Determine the [x, y] coordinate at the center of the cell enclosing the given text.  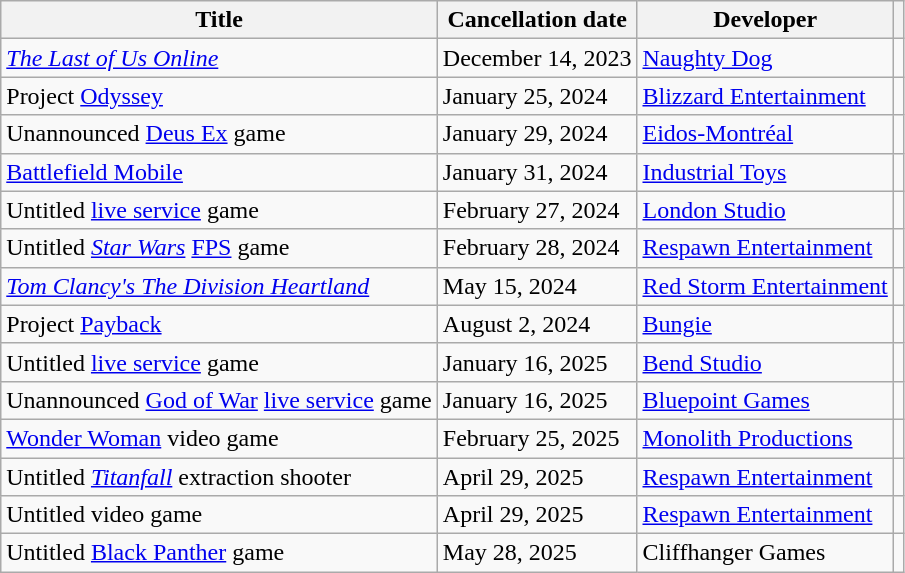
Title [220, 20]
Wonder Woman video game [220, 438]
Cancellation date [537, 20]
Red Storm Entertainment [765, 286]
Cliffhanger Games [765, 553]
Unannounced God of War live service game [220, 400]
Bend Studio [765, 362]
Bluepoint Games [765, 400]
Bungie [765, 324]
Untitled Star Wars FPS game [220, 248]
January 29, 2024 [537, 134]
Monolith Productions [765, 438]
May 15, 2024 [537, 286]
January 25, 2024 [537, 96]
London Studio [765, 210]
Project Payback [220, 324]
Naughty Dog [765, 58]
Unannounced Deus Ex game [220, 134]
Blizzard Entertainment [765, 96]
February 25, 2025 [537, 438]
The Last of Us Online [220, 58]
August 2, 2024 [537, 324]
Untitled Black Panther game [220, 553]
December 14, 2023 [537, 58]
Project Odyssey [220, 96]
Developer [765, 20]
Tom Clancy's The Division Heartland [220, 286]
Untitled Titanfall extraction shooter [220, 477]
January 31, 2024 [537, 172]
Industrial Toys [765, 172]
Eidos-Montréal [765, 134]
May 28, 2025 [537, 553]
February 27, 2024 [537, 210]
February 28, 2024 [537, 248]
Battlefield Mobile [220, 172]
Untitled video game [220, 515]
